Extract the [x, y] coordinate from the center of the cell holding the provided text.  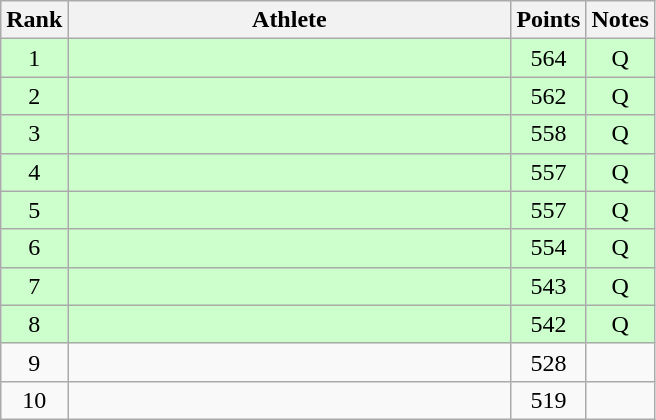
562 [548, 96]
7 [34, 286]
Athlete [290, 20]
4 [34, 172]
554 [548, 248]
558 [548, 134]
Notes [620, 20]
1 [34, 58]
543 [548, 286]
2 [34, 96]
542 [548, 324]
6 [34, 248]
8 [34, 324]
5 [34, 210]
9 [34, 362]
Rank [34, 20]
10 [34, 400]
Points [548, 20]
519 [548, 400]
3 [34, 134]
564 [548, 58]
528 [548, 362]
